Return [X, Y] of the center of cell containing provided text 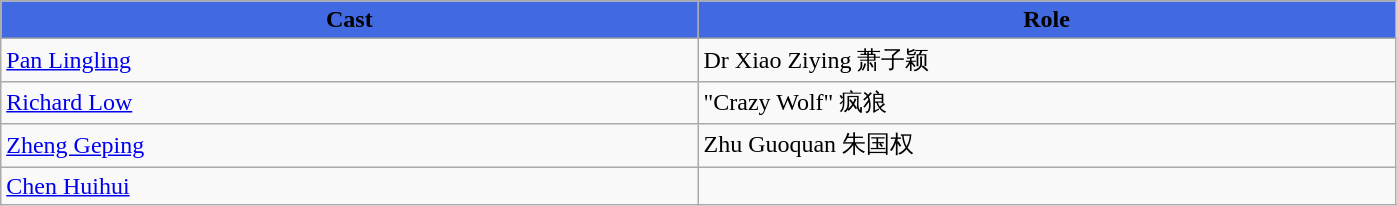
Pan Lingling [350, 60]
Richard Low [350, 102]
Zhu Guoquan 朱国权 [1046, 146]
Zheng Geping [350, 146]
Chen Huihui [350, 185]
"Crazy Wolf" 疯狼 [1046, 102]
Role [1046, 20]
Cast [350, 20]
Dr Xiao Ziying 萧子颖 [1046, 60]
